Scan for the cell matching the given text and deliver its [x, y] coordinate at center. 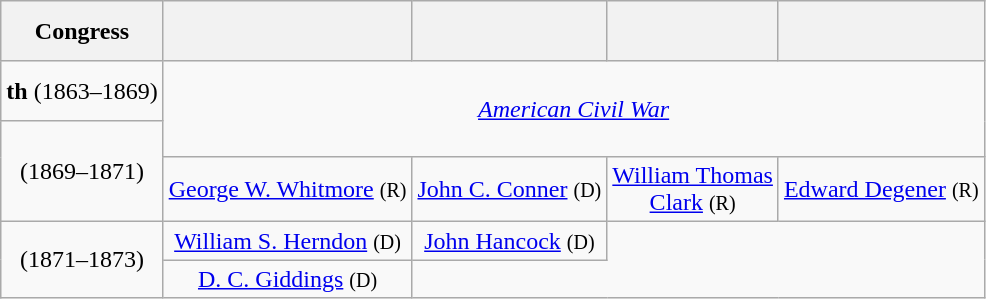
Congress [82, 31]
th (1863–1869) [82, 91]
William S. Herndon (D) [288, 241]
George W. Whitmore (R) [288, 190]
Edward Degener (R) [881, 190]
John Hancock (D) [510, 241]
American Civil War [574, 109]
(1869–1871) [82, 172]
William ThomasClark (R) [693, 190]
(1871–1873) [82, 260]
John C. Conner (D) [510, 190]
D. C. Giddings (D) [288, 279]
